Capture the cell that displays the provided text and extract its (x, y) central coordinate. 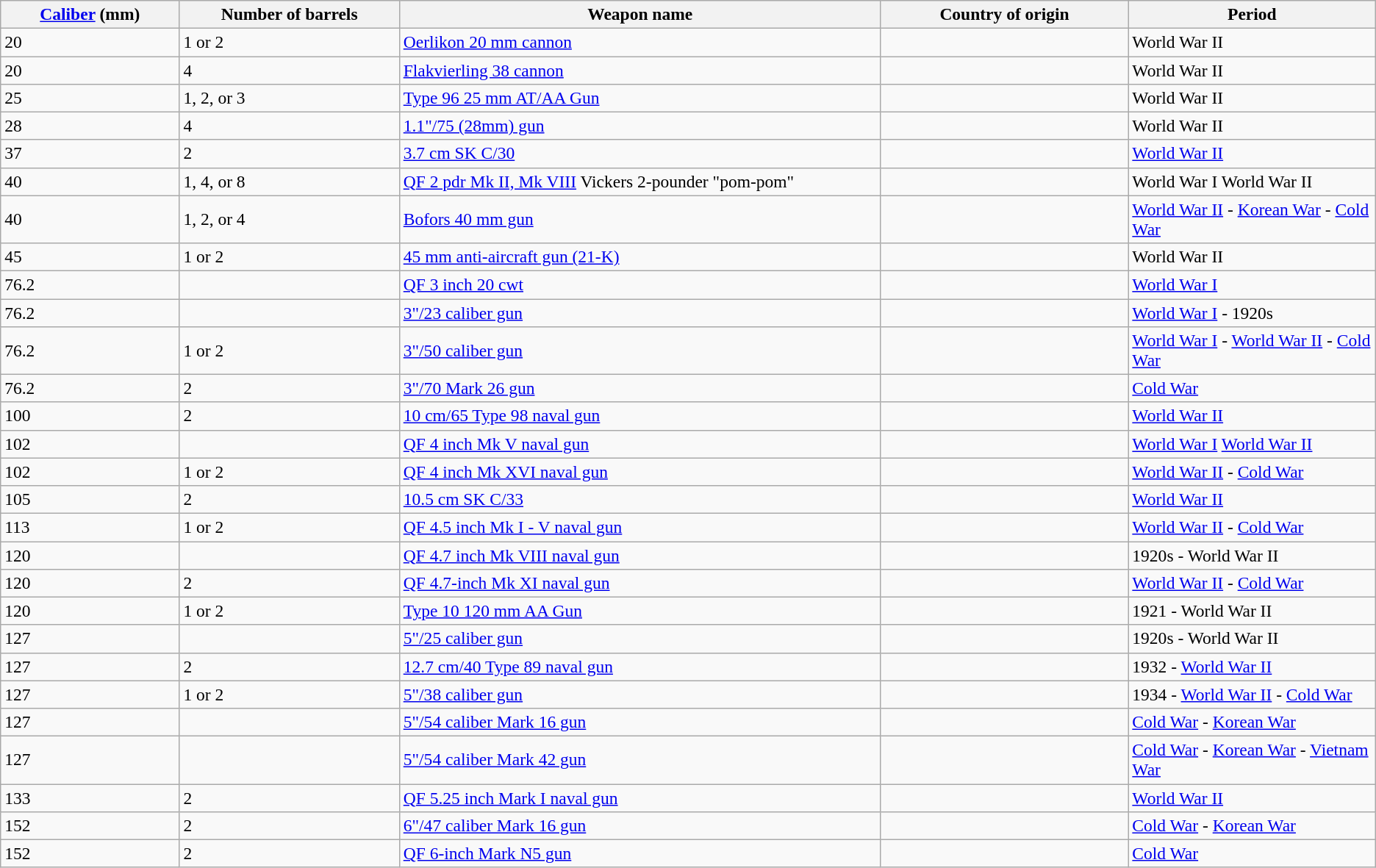
25 (90, 98)
133 (90, 797)
5"/54 caliber Mark 42 gun (639, 760)
105 (90, 499)
QF 4.7-inch Mk XI naval gun (639, 583)
QF 3 inch 20 cwt (639, 284)
Type 10 120 mm AA Gun (639, 611)
Period (1253, 14)
World War I (1253, 284)
45 mm anti-aircraft gun (21-K) (639, 257)
37 (90, 154)
Type 96 25 mm AT/AA Gun (639, 98)
1, 2, or 4 (290, 219)
3.7 cm SK C/30 (639, 154)
Bofors 40 mm gun (639, 219)
28 (90, 126)
QF 4 inch Mk XVI naval gun (639, 472)
5"/54 caliber Mark 16 gun (639, 722)
Country of origin (1004, 14)
5"/38 caliber gun (639, 695)
1921 - World War II (1253, 611)
Cold War - Korean War - Vietnam War (1253, 760)
1.1"/75 (28mm) gun (639, 126)
1, 4, or 8 (290, 182)
QF 5.25 inch Mark I naval gun (639, 797)
Caliber (mm) (90, 14)
QF 4.5 inch Mk I - V naval gun (639, 527)
1934 - World War II - Cold War (1253, 695)
World War II - Korean War - Cold War (1253, 219)
Number of barrels (290, 14)
QF 4 inch Mk V naval gun (639, 444)
Oerlikon 20 mm cannon (639, 42)
12.7 cm/40 Type 89 naval gun (639, 667)
10 cm/65 Type 98 naval gun (639, 416)
45 (90, 257)
Weapon name (639, 14)
QF 6-inch Mark N5 gun (639, 853)
QF 2 pdr Mk II, Mk VIII Vickers 2-pounder "pom-pom" (639, 182)
3"/23 caliber gun (639, 312)
10.5 cm SK C/33 (639, 499)
1, 2, or 3 (290, 98)
113 (90, 527)
100 (90, 416)
World War I - World War II - Cold War (1253, 350)
3"/50 caliber gun (639, 350)
World War I - 1920s (1253, 312)
6"/47 caliber Mark 16 gun (639, 825)
QF 4.7 inch Mk VIII naval gun (639, 555)
5"/25 caliber gun (639, 639)
3"/70 Mark 26 gun (639, 388)
1932 - World War II (1253, 667)
Flakvierling 38 cannon (639, 70)
